Pinpoint the cell where the given text exists, returning its (x, y) midpoint coordinate. 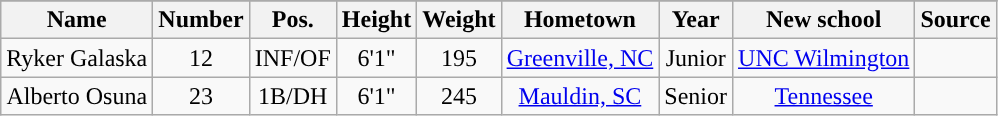
Tennessee (824, 96)
Senior (696, 96)
Weight (459, 20)
245 (459, 96)
Ryker Galaska (77, 58)
UNC Wilmington (824, 58)
Source (956, 20)
Junior (696, 58)
195 (459, 58)
23 (201, 96)
Number (201, 20)
Height (376, 20)
INF/OF (292, 58)
Pos. (292, 20)
Alberto Osuna (77, 96)
Year (696, 20)
Hometown (580, 20)
Greenville, NC (580, 58)
12 (201, 58)
New school (824, 20)
Name (77, 20)
1B/DH (292, 96)
Mauldin, SC (580, 96)
